Capture the cell that displays the provided text and extract its (x, y) central coordinate. 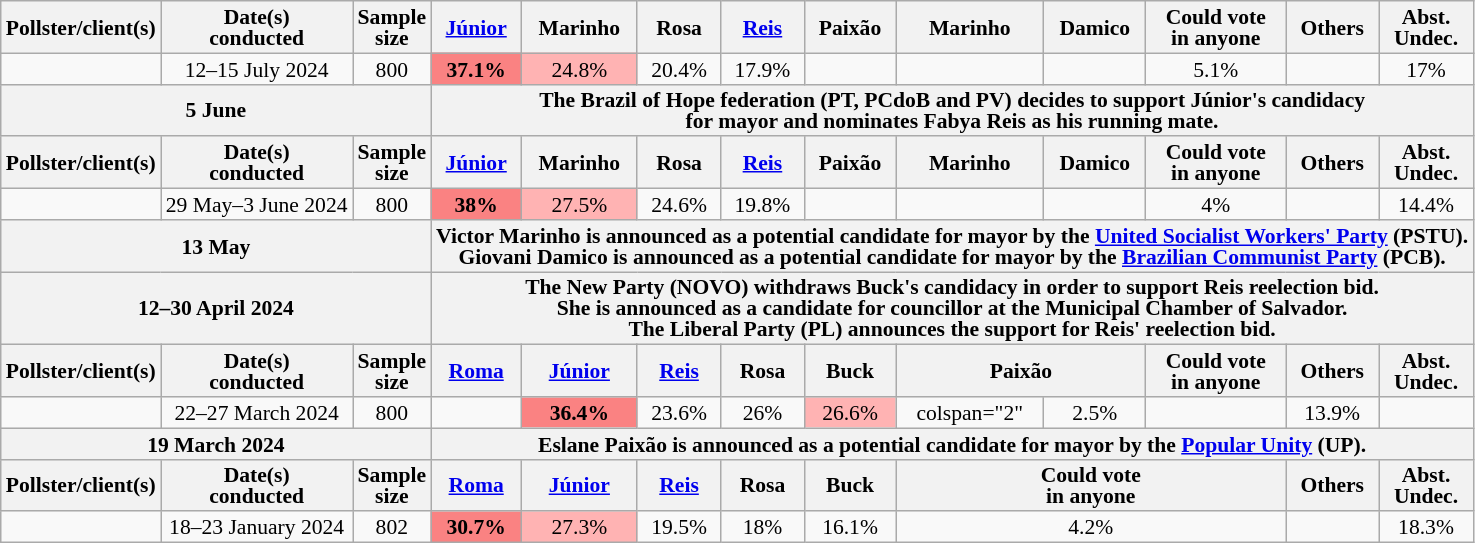
4.2% (1091, 528)
19.5% (678, 528)
18.3% (1426, 528)
26.6% (850, 412)
36.4% (579, 412)
colspan="2" (970, 412)
19.8% (762, 204)
12–15 July 2024 (257, 68)
The Brazil of Hope federation (PT, PCdoB and PV) decides to support Júnior's candidacyfor mayor and nominates Fabya Reis as his running mate. (952, 110)
12–30 April 2024 (216, 308)
26% (762, 412)
18–23 January 2024 (257, 528)
27.5% (579, 204)
22–27 March 2024 (257, 412)
38% (476, 204)
2.5% (1095, 412)
18% (762, 528)
Eslane Paixão is announced as a potential candidate for mayor by the Popular Unity (UP). (952, 444)
4% (1216, 204)
27.3% (579, 528)
802 (392, 528)
23.6% (678, 412)
13.9% (1332, 412)
16.1% (850, 528)
30.7% (476, 528)
14.4% (1426, 204)
5 June (216, 110)
13 May (216, 246)
24.6% (678, 204)
29 May–3 June 2024 (257, 204)
24.8% (579, 68)
19 March 2024 (216, 444)
17.9% (762, 68)
5.1% (1216, 68)
20.4% (678, 68)
17% (1426, 68)
37.1% (476, 68)
